Scan for the cell matching the given text and deliver its (x, y) coordinate at center. 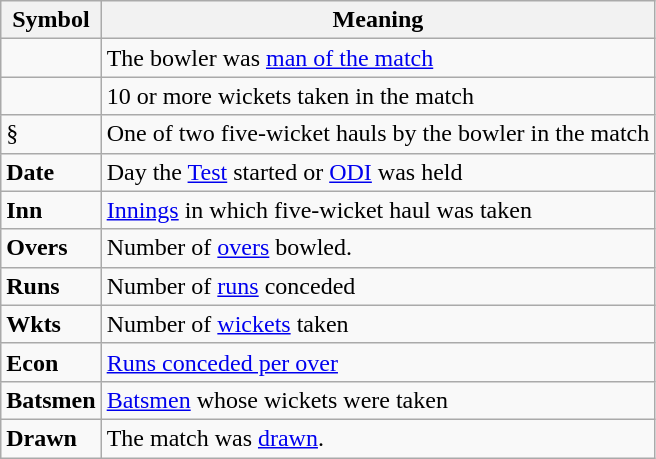
Number of overs bowled. (378, 248)
Econ (51, 362)
§ (51, 134)
Batsmen whose wickets were taken (378, 400)
Drawn (51, 438)
Number of runs conceded (378, 286)
Wkts (51, 324)
Runs (51, 286)
The bowler was man of the match (378, 58)
Runs conceded per over (378, 362)
Innings in which five-wicket haul was taken (378, 210)
Date (51, 172)
The match was drawn. (378, 438)
Overs (51, 248)
Batsmen (51, 400)
10 or more wickets taken in the match (378, 96)
Symbol (51, 20)
Meaning (378, 20)
One of two five-wicket hauls by the bowler in the match (378, 134)
Inn (51, 210)
Day the Test started or ODI was held (378, 172)
Number of wickets taken (378, 324)
